Identify which cell holds the provided text, then report its [X, Y] central coordinate. 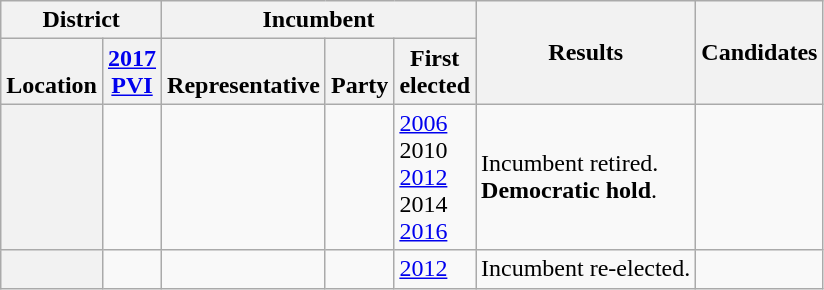
Incumbent [319, 20]
2017PVI [132, 72]
Results [586, 52]
Location [52, 72]
2012 [435, 269]
Incumbent re-elected. [586, 269]
Party [359, 72]
Incumbent retired.Democratic hold. [586, 177]
Representative [244, 72]
Firstelected [435, 72]
Candidates [760, 52]
20062010 20122014 2016 [435, 177]
District [82, 20]
